Scan for the cell matching the given text and deliver its [X, Y] coordinate at center. 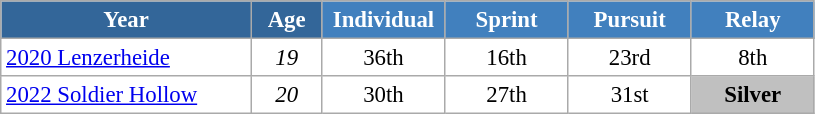
Sprint [506, 20]
36th [384, 58]
Relay [752, 20]
2022 Soldier Hollow [126, 95]
Year [126, 20]
2020 Lenzerheide [126, 58]
20 [286, 95]
8th [752, 58]
30th [384, 95]
23rd [630, 58]
Silver [752, 95]
27th [506, 95]
Individual [384, 20]
Age [286, 20]
Pursuit [630, 20]
16th [506, 58]
19 [286, 58]
31st [630, 95]
